Return the (x, y) coordinate for the center point of the cell that contains the specified text.  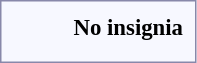
No insignia (128, 27)
